Extract the (x, y) coordinate from the center of the cell holding the provided text.  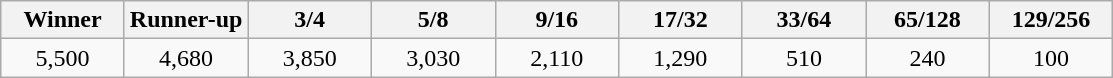
129/256 (1051, 20)
Winner (63, 20)
3,850 (310, 58)
Runner-up (186, 20)
17/32 (681, 20)
2,110 (557, 58)
5/8 (433, 20)
5,500 (63, 58)
1,290 (681, 58)
33/64 (804, 20)
240 (928, 58)
510 (804, 58)
9/16 (557, 20)
4,680 (186, 58)
3/4 (310, 20)
65/128 (928, 20)
3,030 (433, 58)
100 (1051, 58)
